Provide the (x, y) coordinate of the cell's center where the given text is located.  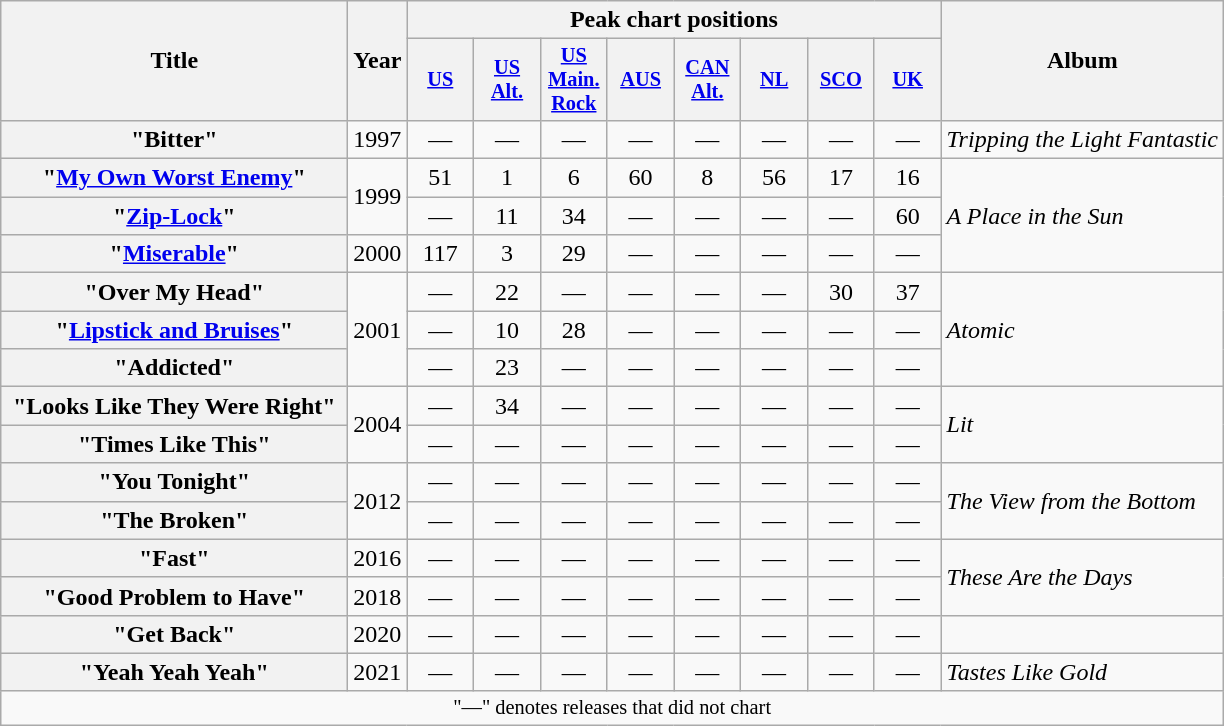
2000 (378, 254)
"Times Like This" (174, 444)
SCO (842, 80)
2001 (378, 330)
10 (508, 330)
37 (908, 292)
3 (508, 254)
USAlt. (508, 80)
"Good Problem to Have" (174, 596)
2020 (378, 634)
A Place in the Sun (1082, 216)
"Looks Like They Were Right" (174, 406)
Tastes Like Gold (1082, 672)
1999 (378, 197)
2012 (378, 501)
117 (440, 254)
USMain. Rock (574, 80)
11 (508, 216)
22 (508, 292)
Atomic (1082, 330)
US (440, 80)
2004 (378, 425)
23 (508, 368)
"Addicted" (174, 368)
"The Broken" (174, 520)
16 (908, 178)
51 (440, 178)
Album (1082, 61)
8 (708, 178)
"You Tonight" (174, 482)
CAN Alt. (708, 80)
"Bitter" (174, 139)
"Miserable" (174, 254)
NL (774, 80)
2016 (378, 558)
"Zip-Lock" (174, 216)
"Over My Head" (174, 292)
AUS (640, 80)
1 (508, 178)
"—" denotes releases that did not chart (612, 708)
2018 (378, 596)
"Fast" (174, 558)
UK (908, 80)
Lit (1082, 425)
These Are the Days (1082, 577)
30 (842, 292)
"Get Back" (174, 634)
2021 (378, 672)
28 (574, 330)
56 (774, 178)
The View from the Bottom (1082, 501)
Title (174, 61)
6 (574, 178)
Year (378, 61)
"Yeah Yeah Yeah" (174, 672)
"Lipstick and Bruises" (174, 330)
"My Own Worst Enemy" (174, 178)
Peak chart positions (674, 20)
17 (842, 178)
Tripping the Light Fantastic (1082, 139)
1997 (378, 139)
29 (574, 254)
